Return the (x, y) coordinate for the center point of the cell that contains the specified text.  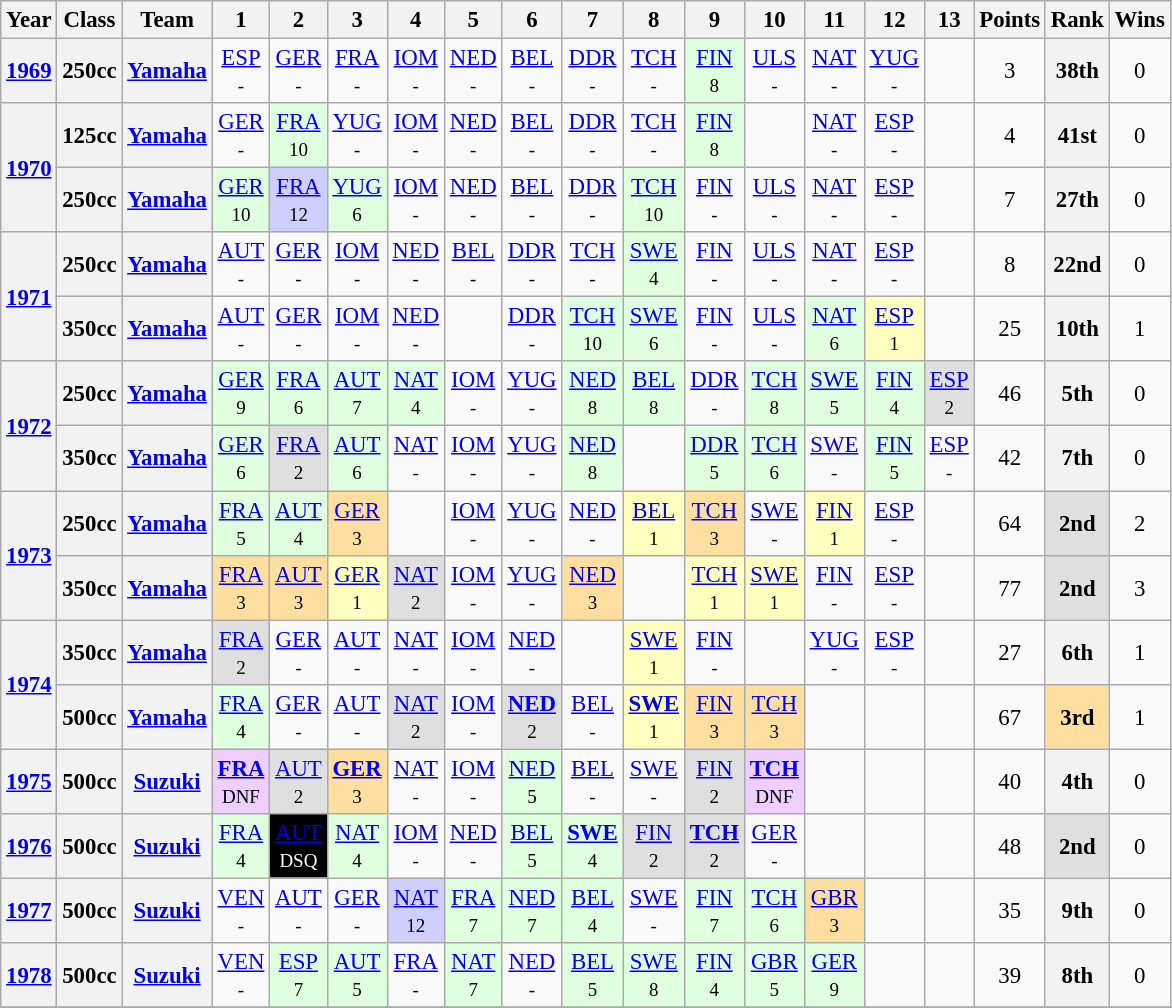
1971 (29, 296)
FRA3 (240, 588)
6 (532, 20)
4th (1077, 782)
1976 (29, 846)
39 (1010, 976)
NED3 (592, 588)
1973 (29, 556)
TCHDNF (774, 782)
Points (1010, 20)
8th (1077, 976)
5th (1077, 394)
46 (1010, 394)
GBR5 (774, 976)
38th (1077, 72)
9th (1077, 910)
6th (1077, 652)
TCH1 (714, 588)
Class (90, 20)
35 (1010, 910)
48 (1010, 846)
FRA10 (298, 136)
Team (167, 20)
5 (472, 20)
40 (1010, 782)
FIN5 (894, 458)
BEL1 (654, 524)
1975 (29, 782)
BEL4 (592, 910)
FRA12 (298, 200)
NAT12 (416, 910)
FIN3 (714, 716)
27th (1077, 200)
42 (1010, 458)
SWE5 (834, 394)
1974 (29, 684)
BEL8 (654, 394)
ESP2 (949, 394)
25 (1010, 330)
NAT7 (472, 976)
22nd (1077, 264)
SWE8 (654, 976)
FIN1 (834, 524)
DDR5 (714, 458)
67 (1010, 716)
AUT2 (298, 782)
NED5 (532, 782)
9 (714, 20)
NED2 (532, 716)
GER1 (357, 588)
AUTDSQ (298, 846)
125cc (90, 136)
3rd (1077, 716)
GER6 (240, 458)
NED7 (532, 910)
77 (1010, 588)
FRADNF (240, 782)
1972 (29, 426)
1969 (29, 72)
13 (949, 20)
NAT6 (834, 330)
1977 (29, 910)
Wins (1140, 20)
SWE6 (654, 330)
YUG6 (357, 200)
AUT5 (357, 976)
AUT6 (357, 458)
AUT4 (298, 524)
ESP1 (894, 330)
1970 (29, 168)
AUT7 (357, 394)
10 (774, 20)
FIN7 (714, 910)
FRA6 (298, 394)
64 (1010, 524)
ESP7 (298, 976)
10th (1077, 330)
27 (1010, 652)
11 (834, 20)
TCH8 (774, 394)
12 (894, 20)
AUT3 (298, 588)
7th (1077, 458)
GBR3 (834, 910)
TCH2 (714, 846)
Year (29, 20)
1978 (29, 976)
FRA5 (240, 524)
Rank (1077, 20)
41st (1077, 136)
FRA7 (472, 910)
GER10 (240, 200)
